From the cell containing the given text, extract its center point as (x, y) coordinate. 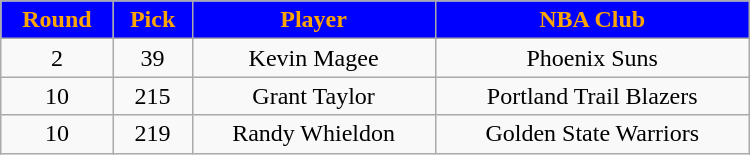
215 (152, 96)
Round (57, 20)
NBA Club (592, 20)
Golden State Warriors (592, 134)
Portland Trail Blazers (592, 96)
2 (57, 58)
Kevin Magee (314, 58)
Phoenix Suns (592, 58)
39 (152, 58)
Pick (152, 20)
Player (314, 20)
Grant Taylor (314, 96)
Randy Whieldon (314, 134)
219 (152, 134)
